Return (X, Y) of the center of cell containing provided text 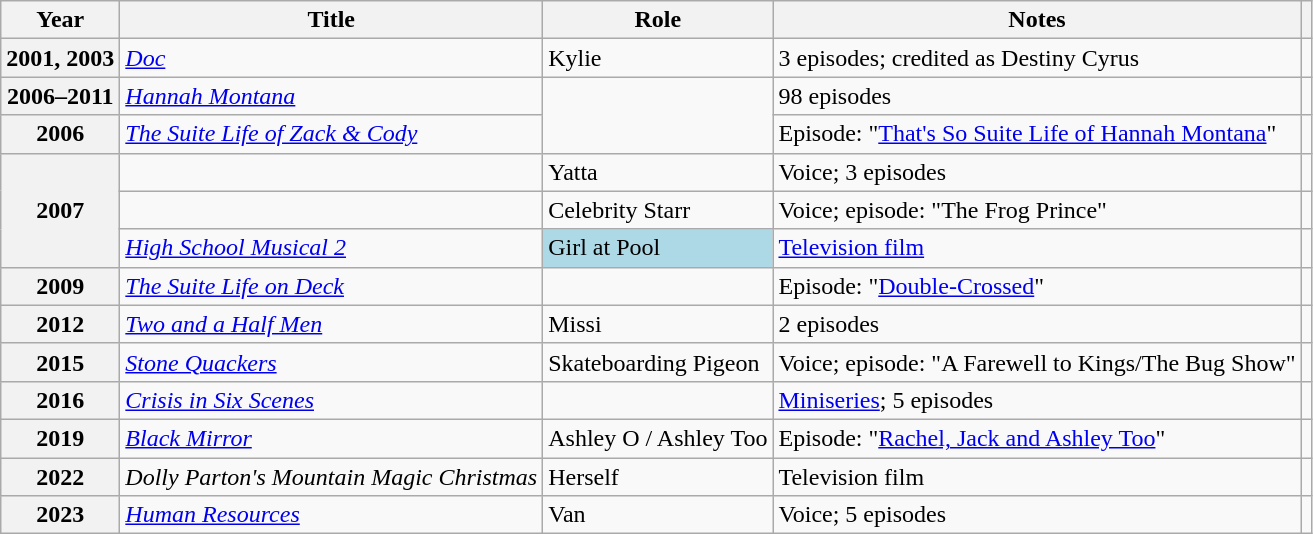
Notes (1037, 20)
Van (658, 515)
Girl at Pool (658, 248)
Doc (332, 58)
Miniseries; 5 episodes (1037, 400)
The Suite Life of Zack & Cody (332, 134)
Two and a Half Men (332, 324)
Episode: "Rachel, Jack and Ashley Too" (1037, 438)
Black Mirror (332, 438)
Voice; 5 episodes (1037, 515)
2023 (60, 515)
2016 (60, 400)
2007 (60, 210)
2019 (60, 438)
Human Resources (332, 515)
2006–2011 (60, 96)
2006 (60, 134)
2012 (60, 324)
98 episodes (1037, 96)
Stone Quackers (332, 362)
Role (658, 20)
Kylie (658, 58)
Yatta (658, 172)
Title (332, 20)
Hannah Montana (332, 96)
Missi (658, 324)
Year (60, 20)
Episode: "Double-Crossed" (1037, 286)
The Suite Life on Deck (332, 286)
2022 (60, 477)
Voice; episode: "The Frog Prince" (1037, 210)
2 episodes (1037, 324)
Voice; episode: "A Farewell to Kings/The Bug Show" (1037, 362)
Ashley O / Ashley Too (658, 438)
Voice; 3 episodes (1037, 172)
Skateboarding Pigeon (658, 362)
Dolly Parton's Mountain Magic Christmas (332, 477)
Herself (658, 477)
2009 (60, 286)
Celebrity Starr (658, 210)
Crisis in Six Scenes (332, 400)
2001, 2003 (60, 58)
Episode: "That's So Suite Life of Hannah Montana" (1037, 134)
High School Musical 2 (332, 248)
2015 (60, 362)
3 episodes; credited as Destiny Cyrus (1037, 58)
